Extract the [X, Y] coordinate from the center of the cell holding the provided text.  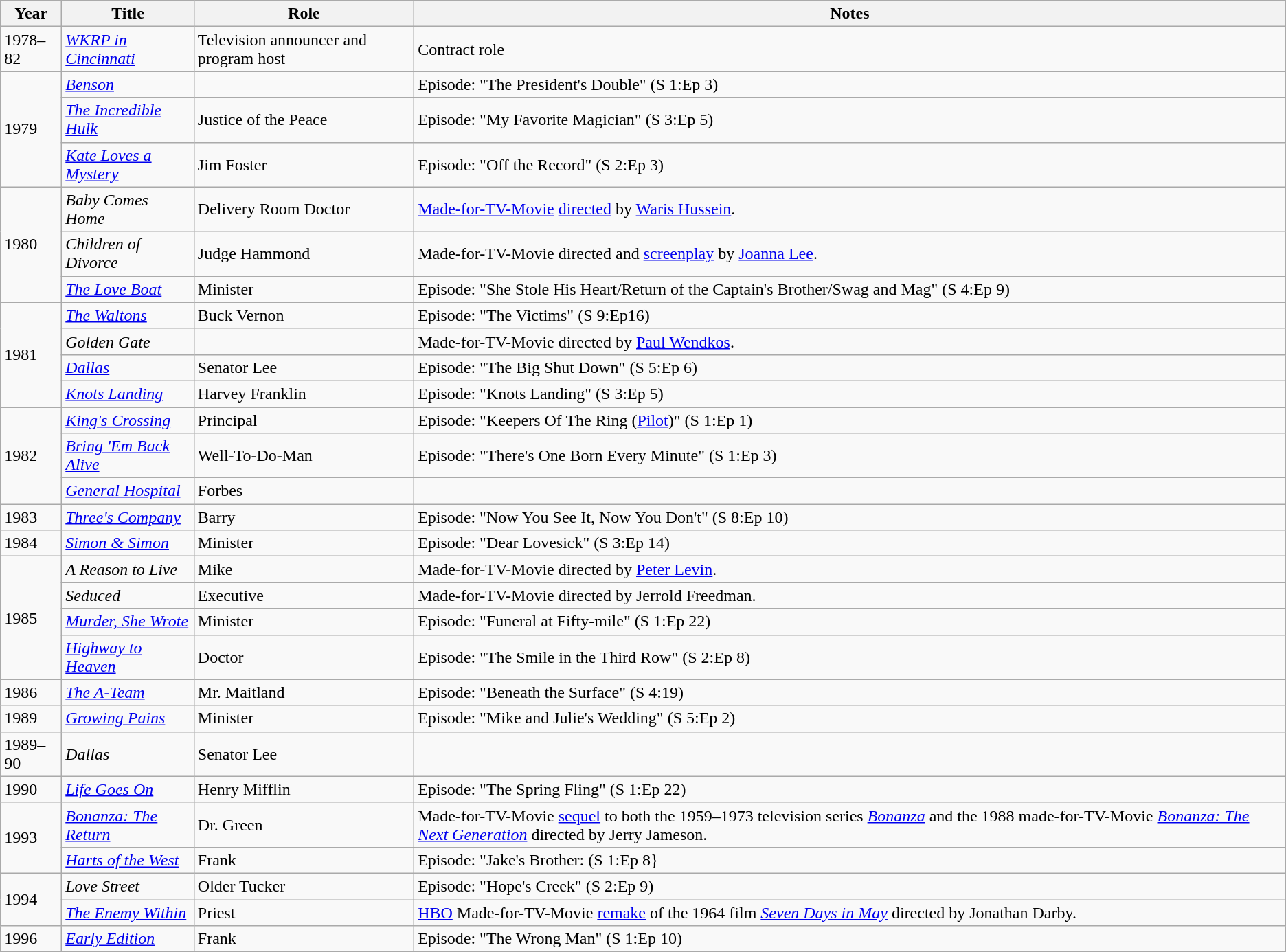
Growing Pains [128, 718]
1993 [32, 838]
Early Edition [128, 939]
Life Goes On [128, 789]
1994 [32, 899]
A Reason to Live [128, 569]
Forbes [304, 491]
Episode: "Hope's Creek" (S 2:Ep 9) [850, 886]
Year [32, 14]
Priest [304, 913]
Henry Mifflin [304, 789]
Older Tucker [304, 886]
Simon & Simon [128, 543]
1996 [32, 939]
1978–82 [32, 49]
1985 [32, 618]
Episode: "The Victims" (S 9:Ep16) [850, 315]
Episode: "My Favorite Magician" (S 3:Ep 5) [850, 120]
Mike [304, 569]
Delivery Room Doctor [304, 209]
1989 [32, 718]
Murder, She Wrote [128, 622]
Dr. Green [304, 824]
1980 [32, 245]
Benson [128, 84]
1984 [32, 543]
Title [128, 14]
WKRP in Cincinnati [128, 49]
Episode: "The Spring Fling" (S 1:Ep 22) [850, 789]
Episode: "Funeral at Fifty-mile" (S 1:Ep 22) [850, 622]
Episode: "The Wrong Man" (S 1:Ep 10) [850, 939]
1983 [32, 517]
The Waltons [128, 315]
Well-To-Do-Man [304, 456]
Kate Loves a Mystery [128, 165]
Episode: "Jake's Brother: (S 1:Ep 8} [850, 860]
Episode: "Keepers Of The Ring (Pilot)" (S 1:Ep 1) [850, 420]
Notes [850, 14]
Made-for-TV-Movie directed by Jerrold Freedman. [850, 596]
1986 [32, 692]
Episode: "Off the Record" (S 2:Ep 3) [850, 165]
Principal [304, 420]
Knots Landing [128, 394]
The Incredible Hulk [128, 120]
Episode: "Dear Lovesick" (S 3:Ep 14) [850, 543]
Episode: "The Big Shut Down" (S 5:Ep 6) [850, 367]
Harvey Franklin [304, 394]
1979 [32, 129]
1990 [32, 789]
Three's Company [128, 517]
Baby Comes Home [128, 209]
Episode: "The Smile in the Third Row" (S 2:Ep 8) [850, 657]
Episode: "There's One Born Every Minute" (S 1:Ep 3) [850, 456]
1989–90 [32, 754]
HBO Made-for-TV-Movie remake of the 1964 film Seven Days in May directed by Jonathan Darby. [850, 913]
Bring 'Em Back Alive [128, 456]
Episode: "The President's Double" (S 1:Ep 3) [850, 84]
Harts of the West [128, 860]
Doctor [304, 657]
Episode: "She Stole His Heart/Return of the Captain's Brother/Swag and Mag" (S 4:Ep 9) [850, 289]
Judge Hammond [304, 254]
Episode: "Now You See It, Now You Don't" (S 8:Ep 10) [850, 517]
Mr. Maitland [304, 692]
Made-for-TV-Movie directed and screenplay by Joanna Lee. [850, 254]
Television announcer and program host [304, 49]
Made-for-TV-Movie directed by Peter Levin. [850, 569]
The A-Team [128, 692]
Barry [304, 517]
1981 [32, 354]
The Love Boat [128, 289]
Buck Vernon [304, 315]
General Hospital [128, 491]
King's Crossing [128, 420]
Golden Gate [128, 341]
Justice of the Peace [304, 120]
Children of Divorce [128, 254]
Role [304, 14]
Highway to Heaven [128, 657]
Love Street [128, 886]
Made-for-TV-Movie directed by Waris Hussein. [850, 209]
Seduced [128, 596]
Made-for-TV-Movie directed by Paul Wendkos. [850, 341]
Episode: "Mike and Julie's Wedding" (S 5:Ep 2) [850, 718]
Jim Foster [304, 165]
Executive [304, 596]
Bonanza: The Return [128, 824]
Contract role [850, 49]
Episode: "Beneath the Surface" (S 4:19) [850, 692]
Episode: "Knots Landing" (S 3:Ep 5) [850, 394]
1982 [32, 455]
The Enemy Within [128, 913]
